Return the (X, Y) coordinate for the center point of the cell that contains the specified text.  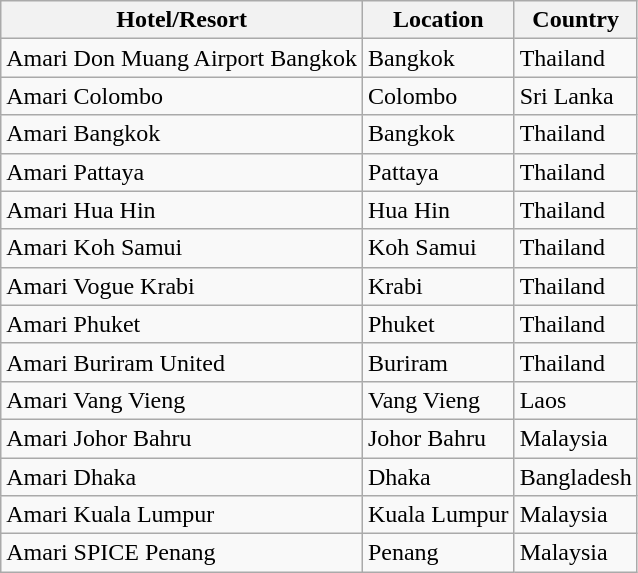
Vang Vieng (438, 400)
Hotel/Resort (182, 20)
Amari Vang Vieng (182, 400)
Dhaka (438, 477)
Laos (576, 400)
Location (438, 20)
Sri Lanka (576, 96)
Amari Vogue Krabi (182, 286)
Amari Koh Samui (182, 248)
Buriram (438, 362)
Country (576, 20)
Amari Phuket (182, 324)
Johor Bahru (438, 438)
Koh Samui (438, 248)
Colombo (438, 96)
Phuket (438, 324)
Amari Kuala Lumpur (182, 515)
Kuala Lumpur (438, 515)
Amari Johor Bahru (182, 438)
Amari Pattaya (182, 172)
Amari SPICE Penang (182, 553)
Pattaya (438, 172)
Amari Buriram United (182, 362)
Hua Hin (438, 210)
Amari Dhaka (182, 477)
Amari Don Muang Airport Bangkok (182, 58)
Amari Bangkok (182, 134)
Penang (438, 553)
Amari Colombo (182, 96)
Krabi (438, 286)
Amari Hua Hin (182, 210)
Bangladesh (576, 477)
